Return (X, Y) of the center of cell containing provided text 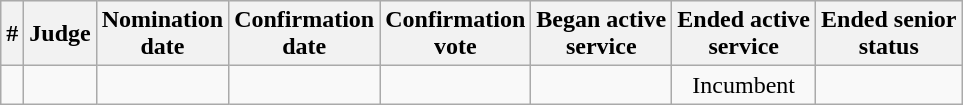
Judge (60, 34)
Nominationdate (162, 34)
Began activeservice (602, 34)
Ended activeservice (744, 34)
Confirmationdate (304, 34)
Ended seniorstatus (889, 34)
# (12, 34)
Confirmationvote (456, 34)
Incumbent (744, 85)
